Pinpoint the cell where the given text exists, returning its [x, y] midpoint coordinate. 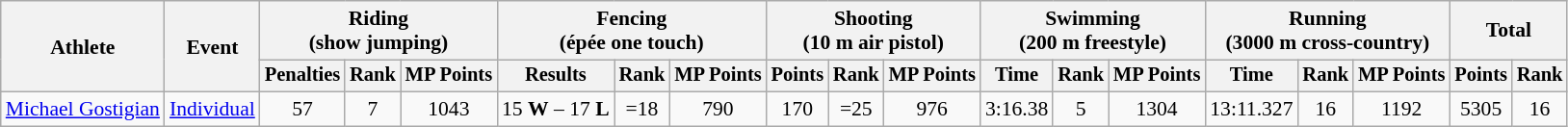
13:11.327 [1251, 110]
976 [932, 110]
1192 [1401, 110]
170 [797, 110]
Total [1508, 31]
57 [302, 110]
Penalties [302, 76]
Event [212, 46]
=18 [642, 110]
Results [556, 76]
3:16.38 [1017, 110]
Running(3000 m cross-country) [1327, 31]
7 [373, 110]
Swimming(200 m freestyle) [1092, 31]
5305 [1480, 110]
1043 [449, 110]
790 [718, 110]
Individual [212, 110]
15 W – 17 L [556, 110]
Riding(show jumping) [379, 31]
1304 [1157, 110]
Athlete [83, 46]
5 [1081, 110]
=25 [856, 110]
Michael Gostigian [83, 110]
Fencing(épée one touch) [632, 31]
Shooting(10 m air pistol) [874, 31]
